From the cell containing the given text, extract its center point as (x, y) coordinate. 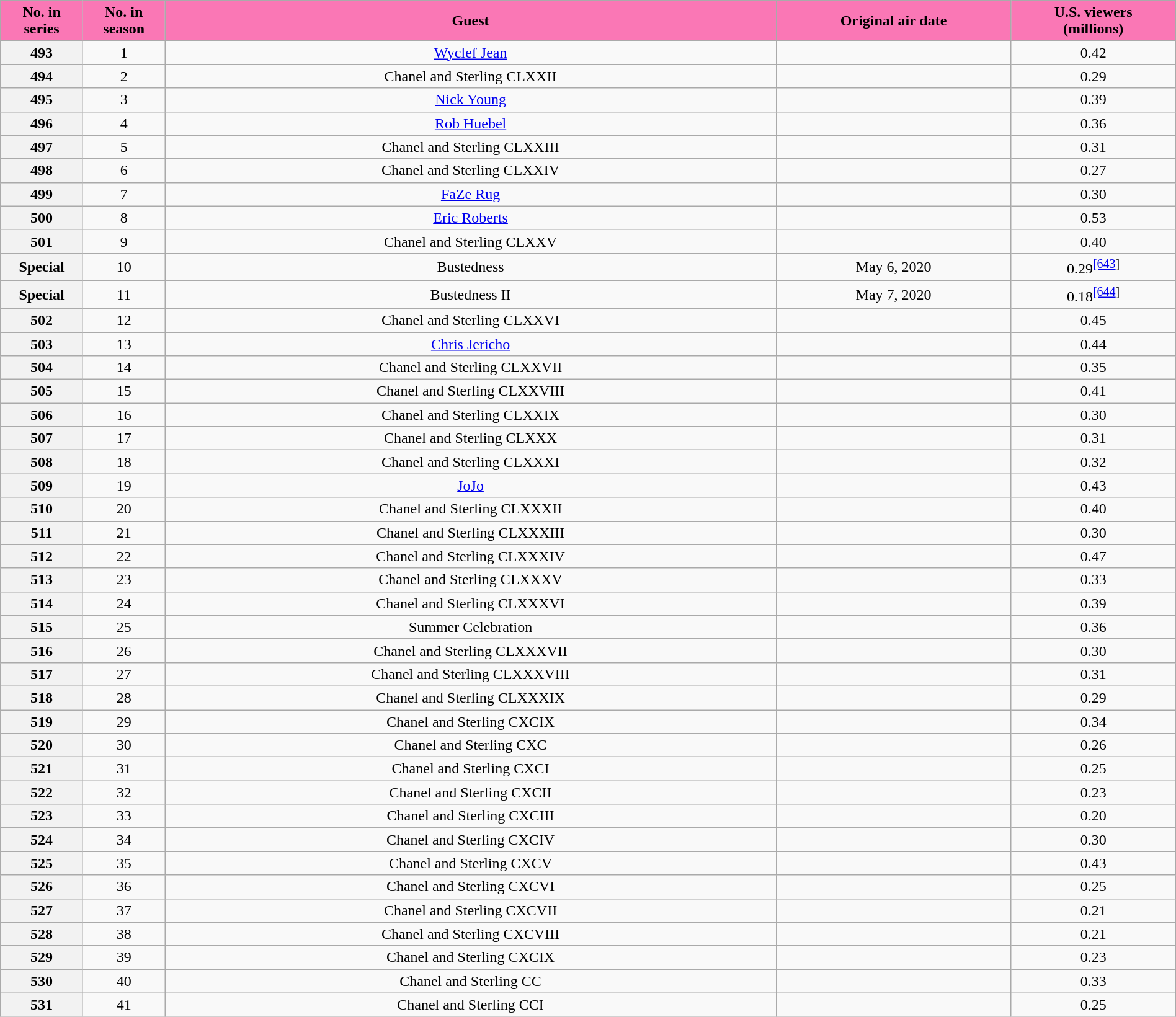
Chanel and Sterling CXCVIII (470, 934)
Eric Roberts (470, 218)
Chanel and Sterling CLXXIX (470, 415)
Chanel and Sterling CXCV (470, 863)
28 (124, 698)
38 (124, 934)
500 (42, 218)
Chanel and Sterling CCI (470, 1005)
May 6, 2020 (893, 267)
494 (42, 76)
518 (42, 698)
Chanel and Sterling CXCVI (470, 887)
1 (124, 53)
0.26 (1093, 745)
33 (124, 816)
39 (124, 957)
519 (42, 722)
Nick Young (470, 100)
36 (124, 887)
18 (124, 462)
504 (42, 368)
Chanel and Sterling CLXXXII (470, 509)
Chris Jericho (470, 344)
25 (124, 627)
0.29[643] (1093, 267)
34 (124, 840)
0.44 (1093, 344)
526 (42, 887)
520 (42, 745)
524 (42, 840)
Chanel and Sterling CLXXXI (470, 462)
Chanel and Sterling CLXXXVII (470, 651)
12 (124, 320)
Chanel and Sterling CXC (470, 745)
Chanel and Sterling CXCII (470, 793)
515 (42, 627)
0.45 (1093, 320)
JoJo (470, 486)
27 (124, 674)
517 (42, 674)
0.32 (1093, 462)
16 (124, 415)
6 (124, 171)
0.41 (1093, 391)
FaZe Rug (470, 194)
Chanel and Sterling CLXXVII (470, 368)
497 (42, 147)
503 (42, 344)
15 (124, 391)
0.18[644] (1093, 295)
37 (124, 910)
35 (124, 863)
511 (42, 533)
529 (42, 957)
0.42 (1093, 53)
Chanel and Sterling CXCIII (470, 816)
Chanel and Sterling CLXXVI (470, 320)
Chanel and Sterling CLXXIII (470, 147)
0.34 (1093, 722)
507 (42, 438)
22 (124, 556)
14 (124, 368)
No. inseries (42, 21)
5 (124, 147)
Rob Huebel (470, 123)
505 (42, 391)
502 (42, 320)
506 (42, 415)
508 (42, 462)
41 (124, 1005)
0.53 (1093, 218)
2 (124, 76)
Chanel and Sterling CLXXXVI (470, 603)
496 (42, 123)
19 (124, 486)
522 (42, 793)
531 (42, 1005)
527 (42, 910)
U.S. viewers(millions) (1093, 21)
0.27 (1093, 171)
26 (124, 651)
Chanel and Sterling CXCIV (470, 840)
499 (42, 194)
32 (124, 793)
Chanel and Sterling CLXXXIV (470, 556)
No. inseason (124, 21)
Guest (470, 21)
516 (42, 651)
Original air date (893, 21)
Chanel and Sterling CXCVII (470, 910)
Wyclef Jean (470, 53)
21 (124, 533)
513 (42, 580)
Chanel and Sterling CLXXXVIII (470, 674)
20 (124, 509)
Chanel and Sterling CLXXXIII (470, 533)
10 (124, 267)
Summer Celebration (470, 627)
510 (42, 509)
30 (124, 745)
Chanel and Sterling CXCI (470, 769)
512 (42, 556)
23 (124, 580)
493 (42, 53)
Chanel and Sterling CLXXV (470, 241)
528 (42, 934)
523 (42, 816)
13 (124, 344)
7 (124, 194)
0.20 (1093, 816)
4 (124, 123)
31 (124, 769)
Chanel and Sterling CLXXIV (470, 171)
521 (42, 769)
9 (124, 241)
501 (42, 241)
24 (124, 603)
498 (42, 171)
495 (42, 100)
Bustedness (470, 267)
Chanel and Sterling CLXXX (470, 438)
Chanel and Sterling CLXXXIX (470, 698)
3 (124, 100)
514 (42, 603)
0.35 (1093, 368)
525 (42, 863)
Chanel and Sterling CLXXII (470, 76)
Chanel and Sterling CLXXXV (470, 580)
May 7, 2020 (893, 295)
8 (124, 218)
509 (42, 486)
Chanel and Sterling CC (470, 981)
530 (42, 981)
17 (124, 438)
0.47 (1093, 556)
40 (124, 981)
Bustedness II (470, 295)
Chanel and Sterling CLXXVIII (470, 391)
11 (124, 295)
29 (124, 722)
